Locate the cell with the specified text and output its [X, Y] center coordinate. 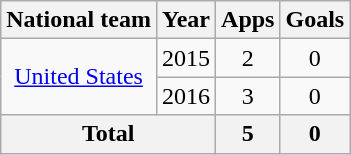
Apps [248, 20]
5 [248, 134]
United States [79, 77]
2015 [186, 58]
Goals [315, 20]
National team [79, 20]
Year [186, 20]
2 [248, 58]
3 [248, 96]
Total [108, 134]
2016 [186, 96]
